Search for the cell housing the specified text and yield its (x, y) center coordinate. 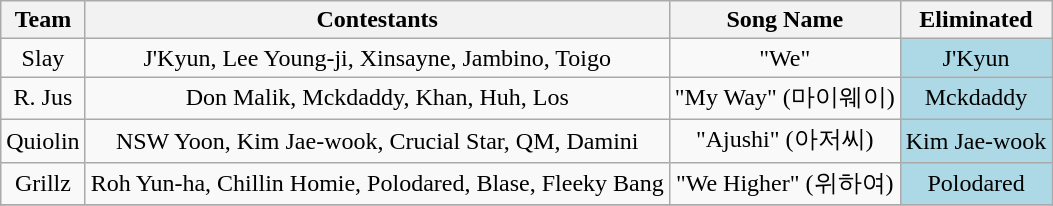
R. Jus (43, 98)
"We Higher" (위하여) (784, 184)
Roh Yun-ha, Chillin Homie, Polodared, Blase, Fleeky Bang (377, 184)
"Ajushi" (아저씨) (784, 140)
Grillz (43, 184)
Song Name (784, 20)
Mckdaddy (976, 98)
Slay (43, 58)
Contestants (377, 20)
Don Malik, Mckdaddy, Khan, Huh, Los (377, 98)
NSW Yoon, Kim Jae-wook, Crucial Star, QM, Damini (377, 140)
"My Way" (마이웨이) (784, 98)
Kim Jae-wook (976, 140)
Eliminated (976, 20)
Quiolin (43, 140)
J'Kyun (976, 58)
Team (43, 20)
J'Kyun, Lee Young-ji, Xinsayne, Jambino, Toigo (377, 58)
"We" (784, 58)
Polodared (976, 184)
